Provide the [x, y] coordinate of the cell's center where the given text is located.  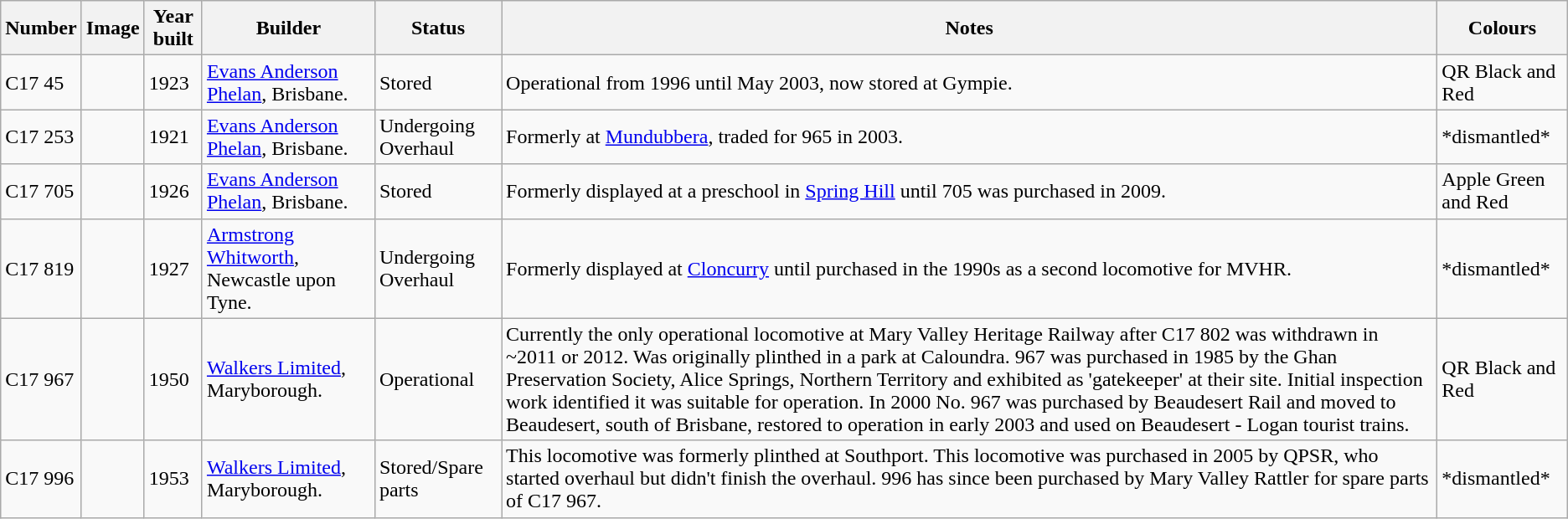
Builder [288, 28]
1921 [173, 137]
Number [41, 28]
Operational from 1996 until May 2003, now stored at Gympie. [970, 82]
Operational [437, 379]
C17 45 [41, 82]
C17 996 [41, 479]
1927 [173, 268]
Status [437, 28]
Stored/Spare parts [437, 479]
C17 967 [41, 379]
Formerly displayed at a preschool in Spring Hill until 705 was purchased in 2009. [970, 191]
1923 [173, 82]
1950 [173, 379]
Armstrong Whitworth, Newcastle upon Tyne. [288, 268]
Formerly at Mundubbera, traded for 965 in 2003. [970, 137]
Colours [1503, 28]
1926 [173, 191]
Notes [970, 28]
C17 819 [41, 268]
Year built [173, 28]
Formerly displayed at Cloncurry until purchased in the 1990s as a second locomotive for MVHR. [970, 268]
1953 [173, 479]
C17 705 [41, 191]
Image [112, 28]
Apple Green and Red [1503, 191]
C17 253 [41, 137]
